Return the (X, Y) coordinate for the center point of the cell that contains the specified text.  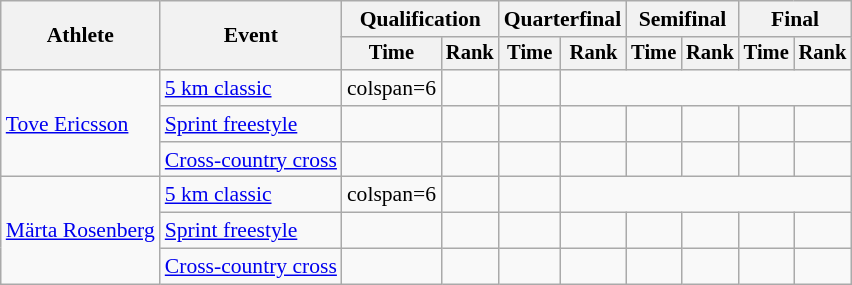
Athlete (80, 36)
Tove Ericsson (80, 124)
Event (251, 36)
Semifinal (682, 19)
Quarterfinal (563, 19)
Qualification (420, 19)
Märta Rosenberg (80, 230)
Final (795, 19)
